Extract the [X, Y] coordinate from the center of the cell holding the provided text.  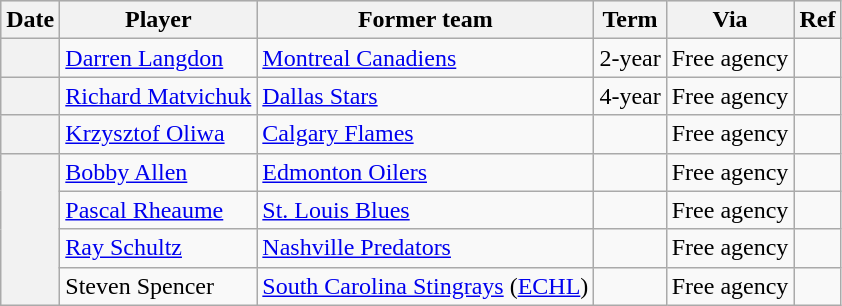
Steven Spencer [158, 286]
Ray Schultz [158, 248]
Former team [426, 20]
Richard Matvichuk [158, 96]
Bobby Allen [158, 172]
Calgary Flames [426, 134]
Ref [818, 20]
Nashville Predators [426, 248]
St. Louis Blues [426, 210]
Player [158, 20]
Dallas Stars [426, 96]
Montreal Canadiens [426, 58]
Via [730, 20]
2-year [630, 58]
Term [630, 20]
4-year [630, 96]
Krzysztof Oliwa [158, 134]
Pascal Rheaume [158, 210]
South Carolina Stingrays (ECHL) [426, 286]
Date [30, 20]
Edmonton Oilers [426, 172]
Darren Langdon [158, 58]
